Determine the [x, y] coordinate at the center of the cell enclosing the given text.  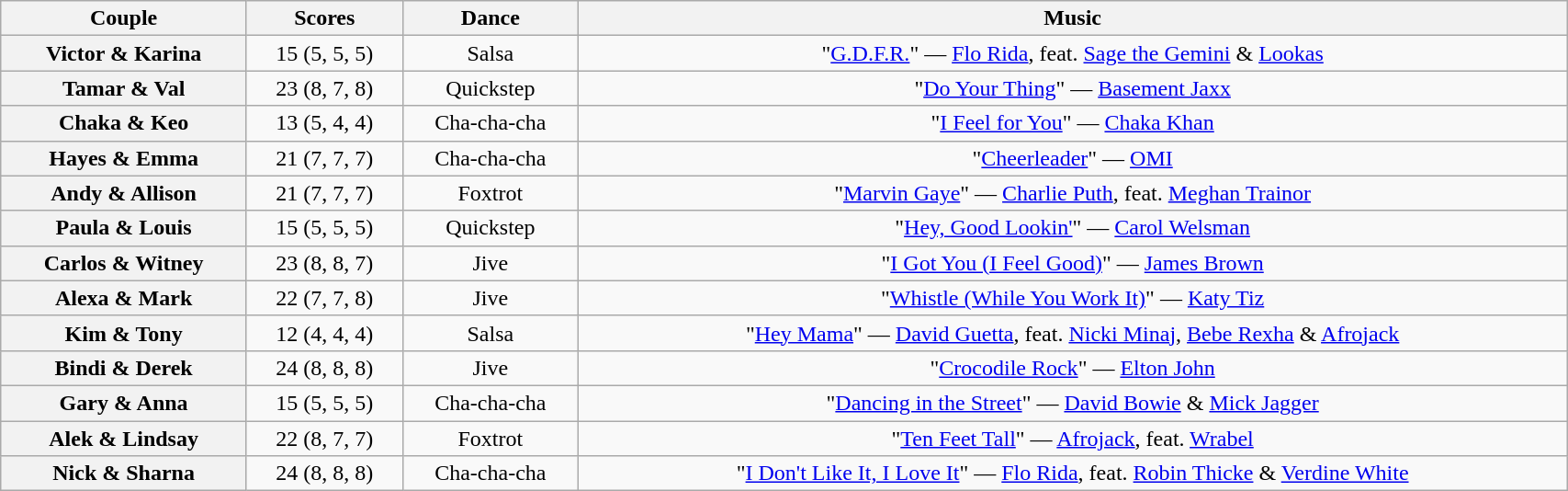
Hayes & Emma [124, 158]
"I Feel for You" — Chaka Khan [1073, 123]
Bindi & Derek [124, 368]
22 (7, 7, 8) [324, 298]
"Ten Feet Tall" — Afrojack, feat. Wrabel [1073, 439]
"Whistle (While You Work It)" — Katy Tiz [1073, 298]
Alexa & Mark [124, 298]
Chaka & Keo [124, 123]
"Do Your Thing" — Basement Jaxx [1073, 88]
Paula & Louis [124, 228]
Scores [324, 18]
Couple [124, 18]
12 (4, 4, 4) [324, 333]
Nick & Sharna [124, 474]
23 (8, 7, 8) [324, 88]
"Dancing in the Street" — David Bowie & Mick Jagger [1073, 403]
"I Got You (I Feel Good)" — James Brown [1073, 263]
Victor & Karina [124, 53]
Music [1073, 18]
"Marvin Gaye" — Charlie Puth, feat. Meghan Trainor [1073, 193]
"Cheerleader" — OMI [1073, 158]
"Hey, Good Lookin'" — Carol Welsman [1073, 228]
Dance [491, 18]
13 (5, 4, 4) [324, 123]
Carlos & Witney [124, 263]
Tamar & Val [124, 88]
Kim & Tony [124, 333]
22 (8, 7, 7) [324, 439]
"I Don't Like It, I Love It" — Flo Rida, feat. Robin Thicke & Verdine White [1073, 474]
Andy & Allison [124, 193]
"G.D.F.R." — Flo Rida, feat. Sage the Gemini & Lookas [1073, 53]
Alek & Lindsay [124, 439]
"Hey Mama" — David Guetta, feat. Nicki Minaj, Bebe Rexha & Afrojack [1073, 333]
Gary & Anna [124, 403]
23 (8, 8, 7) [324, 263]
"Crocodile Rock" — Elton John [1073, 368]
